Return the [X, Y] coordinate for the center point of the cell that contains the specified text.  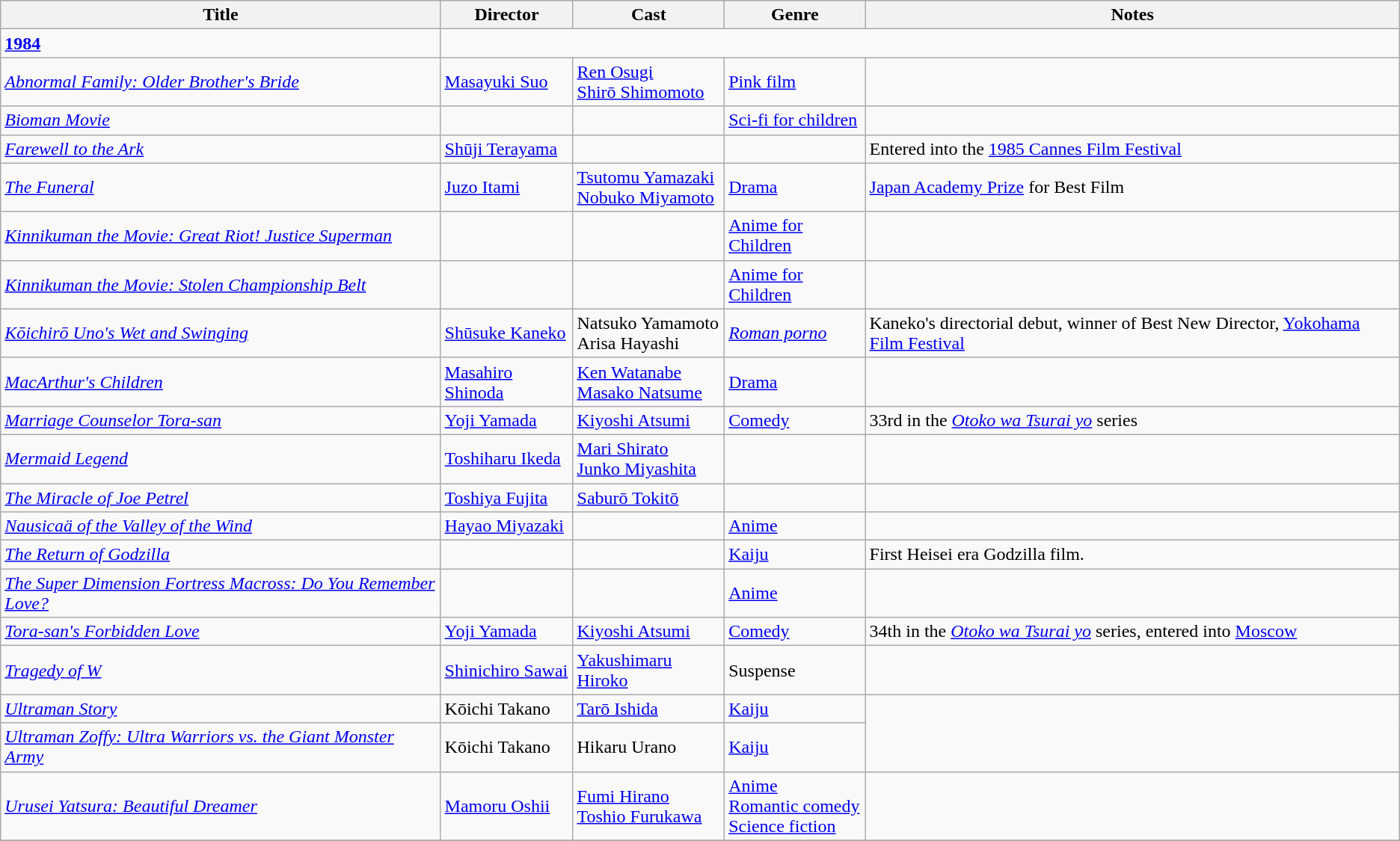
Ultraman Zoffy: Ultra Warriors vs. the Giant Monster Army [221, 748]
Yakushimaru Hiroko [649, 670]
33rd in the Otoko wa Tsurai yo series [1132, 420]
Roman porno [795, 333]
Abnormal Family: Older Brother's Bride [221, 82]
Ken WatanabeMasako Natsume [649, 381]
34th in the Otoko wa Tsurai yo series, entered into Moscow [1132, 632]
Mari ShiratoJunko Miyashita [649, 459]
Shūsuke Kaneko [507, 333]
Cast [649, 15]
Shūji Terayama [507, 149]
Tragedy of W [221, 670]
Masayuki Suo [507, 82]
Mermaid Legend [221, 459]
Suspense [795, 670]
Notes [1132, 15]
Tsutomu YamazakiNobuko Miyamoto [649, 187]
Shinichiro Sawai [507, 670]
Juzo Itami [507, 187]
Toshiya Fujita [507, 497]
Toshiharu Ikeda [507, 459]
Title [221, 15]
Director [507, 15]
Masahiro Shinoda [507, 381]
Sci-fi for children [795, 120]
Farewell to the Ark [221, 149]
Kaneko's directorial debut, winner of Best New Director, Yokohama Film Festival [1132, 333]
Fumi HiranoToshio Furukawa [649, 806]
Kinnikuman the Movie: Great Riot! Justice Superman [221, 236]
The Return of Godzilla [221, 555]
Ultraman Story [221, 709]
The Super Dimension Fortress Macross: Do You Remember Love? [221, 594]
First Heisei era Godzilla film. [1132, 555]
Natsuko YamamotoArisa Hayashi [649, 333]
Japan Academy Prize for Best Film [1132, 187]
Saburō Tokitō [649, 497]
Kōichirō Uno's Wet and Swinging [221, 333]
Urusei Yatsura: Beautiful Dreamer [221, 806]
Entered into the 1985 Cannes Film Festival [1132, 149]
Hikaru Urano [649, 748]
1984 [221, 43]
Kinnikuman the Movie: Stolen Championship Belt [221, 284]
Ren OsugiShirō Shimomoto [649, 82]
The Funeral [221, 187]
Genre [795, 15]
Marriage Counselor Tora-san [221, 420]
MacArthur's Children [221, 381]
Pink film [795, 82]
Mamoru Oshii [507, 806]
Tora-san's Forbidden Love [221, 632]
Tarō Ishida [649, 709]
The Miracle of Joe Petrel [221, 497]
Hayao Miyazaki [507, 526]
Nausicaä of the Valley of the Wind [221, 526]
AnimeRomantic comedyScience fiction [795, 806]
Bioman Movie [221, 120]
